From the cell containing the given text, extract its center point as (X, Y) coordinate. 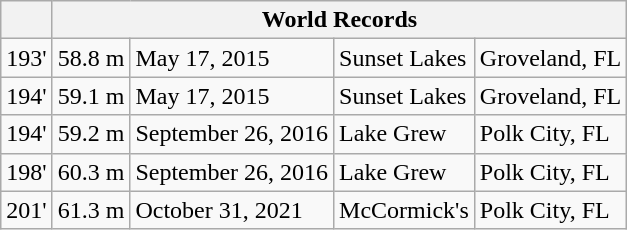
McCormick's (404, 210)
193' (26, 58)
58.8 m (91, 58)
59.1 m (91, 96)
World Records (340, 20)
60.3 m (91, 172)
201' (26, 210)
61.3 m (91, 210)
59.2 m (91, 134)
October 31, 2021 (232, 210)
198' (26, 172)
